Locate the cell with the specified text and output its [x, y] center coordinate. 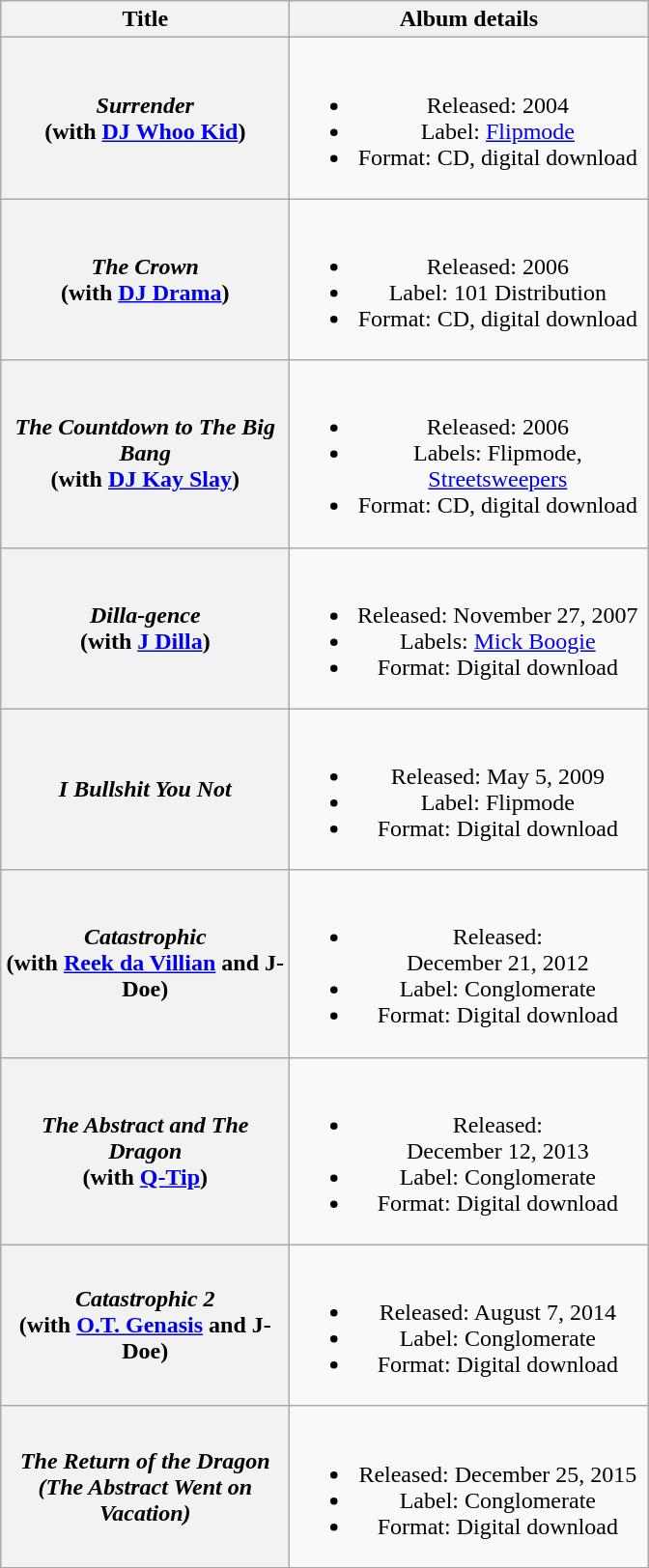
Released: August 7, 2014Label: ConglomerateFormat: Digital download [469, 1325]
Released: November 27, 2007Labels: Mick BoogieFormat: Digital download [469, 628]
The Crown(with DJ Drama) [145, 280]
Album details [469, 19]
The Abstract and The Dragon(with Q-Tip) [145, 1151]
Catastrophic 2(with O.T. Genasis and J-Doe) [145, 1325]
Released: 2006Label: 101 DistributionFormat: CD, digital download [469, 280]
Released: May 5, 2009Label: FlipmodeFormat: Digital download [469, 790]
Released:December 12, 2013Label: ConglomerateFormat: Digital download [469, 1151]
I Bullshit You Not [145, 790]
The Return of the Dragon (The Abstract Went on Vacation) [145, 1487]
Catastrophic(with Reek da Villian and J-Doe) [145, 964]
Released: 2004Label: FlipmodeFormat: CD, digital download [469, 118]
Surrender(with DJ Whoo Kid) [145, 118]
Released: 2006Labels: Flipmode, StreetsweepersFormat: CD, digital download [469, 454]
Released:December 21, 2012Label: ConglomerateFormat: Digital download [469, 964]
The Countdown to The Big Bang(with DJ Kay Slay) [145, 454]
Title [145, 19]
Dilla-gence(with J Dilla) [145, 628]
Released: December 25, 2015Label: ConglomerateFormat: Digital download [469, 1487]
